Provide the (x, y) coordinate of the cell's center where the given text is located.  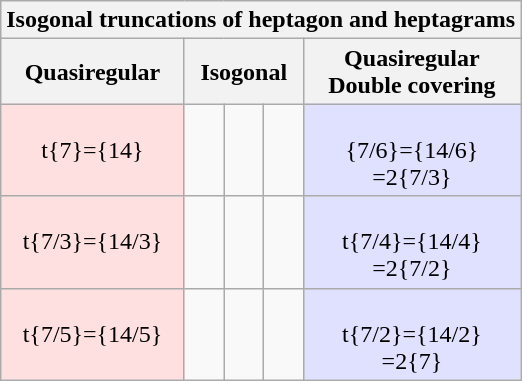
Quasiregular (92, 72)
t{7/4}={14/4}=2{7/2} (412, 242)
t{7}={14} (92, 150)
t{7/2}={14/2}=2{7} (412, 334)
Isogonal (244, 72)
{7/6}={14/6}=2{7/3} (412, 150)
t{7/5}={14/5} (92, 334)
Isogonal truncations of heptagon and heptagrams (261, 20)
QuasiregularDouble covering (412, 72)
t{7/3}={14/3} (92, 242)
